Capture the cell that displays the provided text and extract its [x, y] central coordinate. 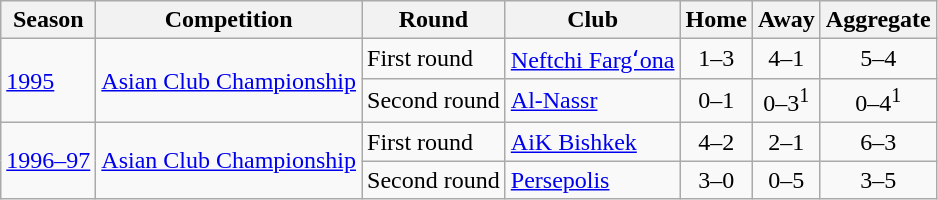
Neftchi Fargʻona [592, 59]
0–5 [786, 180]
Persepolis [592, 180]
4–2 [716, 142]
3–5 [878, 180]
Club [592, 20]
5–4 [878, 59]
0–1 [716, 100]
Round [434, 20]
2–1 [786, 142]
6–3 [878, 142]
0–31 [786, 100]
1995 [48, 81]
1–3 [716, 59]
3–0 [716, 180]
Al-Nassr [592, 100]
Season [48, 20]
Away [786, 20]
Home [716, 20]
Aggregate [878, 20]
4–1 [786, 59]
Competition [229, 20]
0–41 [878, 100]
1996–97 [48, 161]
AiK Bishkek [592, 142]
